Capture the cell that displays the provided text and extract its [X, Y] central coordinate. 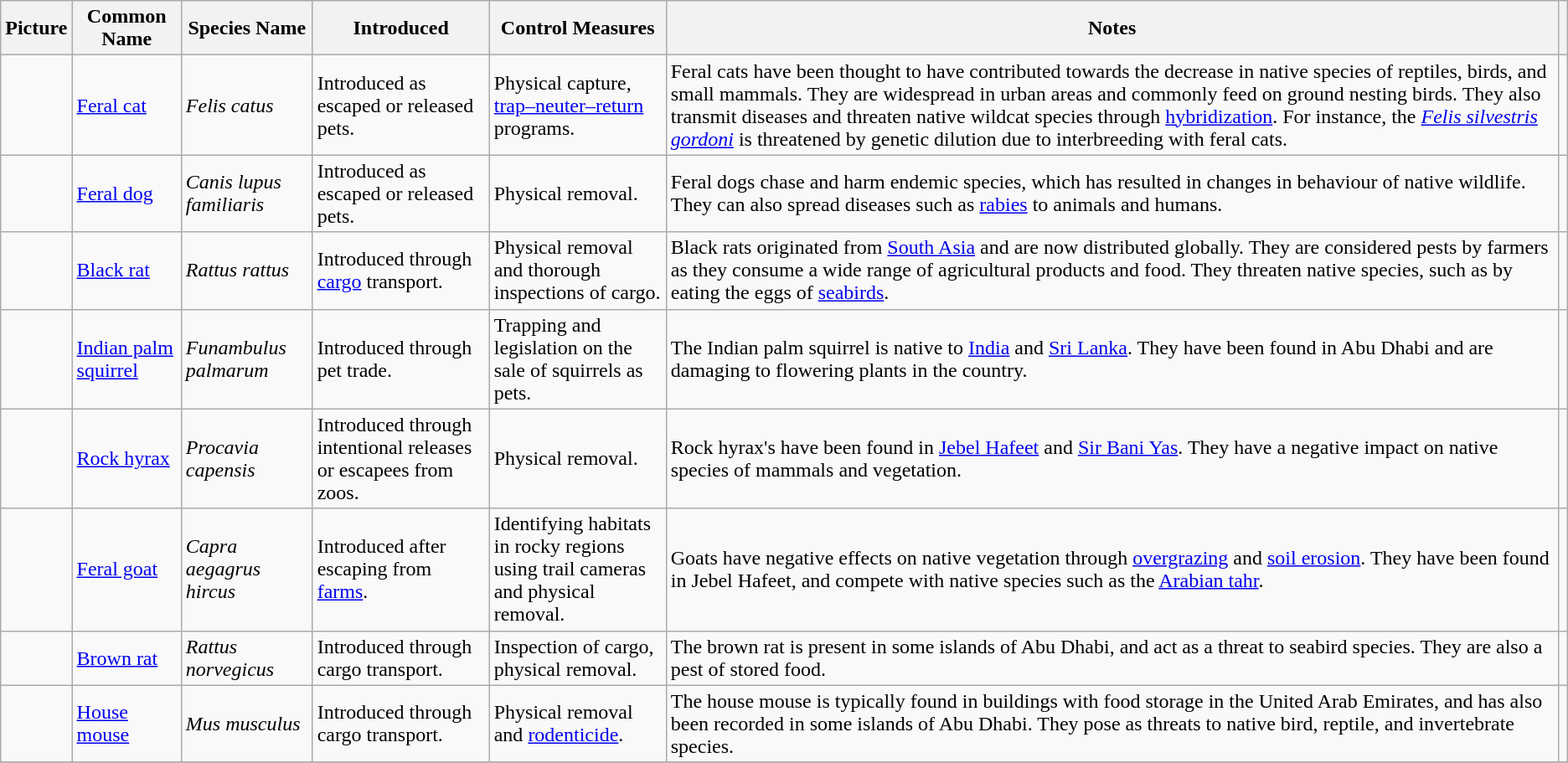
Picture [37, 28]
Introduced through intentional releases or escapees from zoos. [400, 459]
Feral goat [126, 570]
Felis catus [246, 106]
Brown rat [126, 658]
Physical removal and rodenticide. [578, 724]
Notes [1112, 28]
Rock hyrax's have been found in Jebel Hafeet and Sir Bani Yas. They have a negative impact on native species of mammals and vegetation. [1112, 459]
Black rat [126, 271]
Capra aegagrus hircus [246, 570]
Rattus rattus [246, 271]
Rock hyrax [126, 459]
House mouse [126, 724]
Physical removal and thorough inspections of cargo. [578, 271]
Feral cat [126, 106]
Species Name [246, 28]
Identifying habitats in rocky regions using trail cameras and physical removal. [578, 570]
Common Name [126, 28]
Canis lupus familiaris [246, 193]
Rattus norvegicus [246, 658]
Feral dog [126, 193]
Funambulus palmarum [246, 358]
Mus musculus [246, 724]
Introduced [400, 28]
Indian palm squirrel [126, 358]
The Indian palm squirrel is native to India and Sri Lanka. They have been found in Abu Dhabi and are damaging to flowering plants in the country. [1112, 358]
Inspection of cargo, physical removal. [578, 658]
Procavia capensis [246, 459]
Introduced through pet trade. [400, 358]
Control Measures [578, 28]
Trapping and legislation on the sale of squirrels as pets. [578, 358]
Physical capture, trap–neuter–return programs. [578, 106]
Introduced after escaping from farms. [400, 570]
The brown rat is present in some islands of Abu Dhabi, and act as a threat to seabird species. They are also a pest of stored food. [1112, 658]
